For the text-containing cell, return its midpoint in (X, Y) coordinate format. 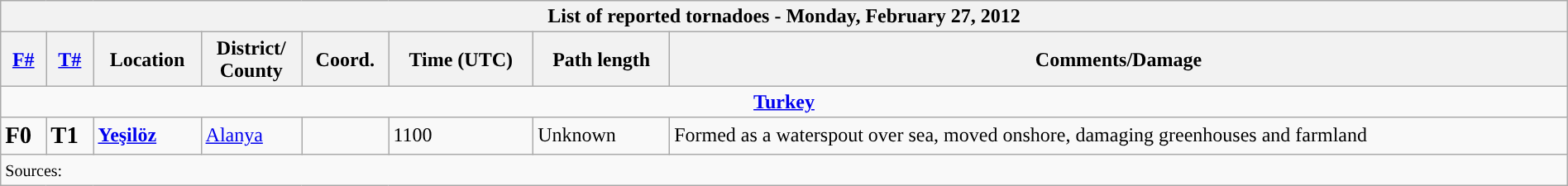
Yeşilöz (147, 136)
Location (147, 60)
District/County (251, 60)
Coord. (346, 60)
List of reported tornadoes - Monday, February 27, 2012 (784, 17)
F# (23, 60)
Unknown (602, 136)
T1 (69, 136)
Path length (602, 60)
1100 (461, 136)
Time (UTC) (461, 60)
T# (69, 60)
Formed as a waterspout over sea, moved onshore, damaging greenhouses and farmland (1119, 136)
F0 (23, 136)
Sources: (784, 169)
Alanya (251, 136)
Turkey (784, 102)
Comments/Damage (1119, 60)
